Identify which cell holds the provided text, then report its [x, y] central coordinate. 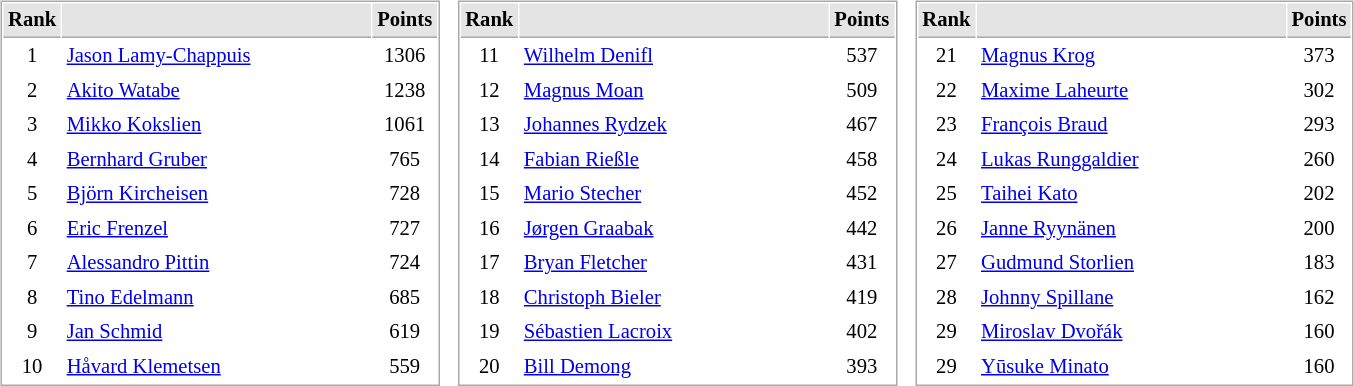
Lukas Runggaldier [1132, 160]
15 [490, 194]
1306 [405, 56]
Taihei Kato [1132, 194]
183 [1319, 262]
12 [490, 90]
17 [490, 262]
619 [405, 332]
260 [1319, 160]
François Braud [1132, 124]
13 [490, 124]
724 [405, 262]
Janne Ryynänen [1132, 228]
18 [490, 298]
14 [490, 160]
402 [862, 332]
Alessandro Pittin [216, 262]
Bernhard Gruber [216, 160]
Wilhelm Denifl [674, 56]
19 [490, 332]
Sébastien Lacroix [674, 332]
1061 [405, 124]
Christoph Bieler [674, 298]
Akito Watabe [216, 90]
373 [1319, 56]
1238 [405, 90]
Tino Edelmann [216, 298]
Maxime Laheurte [1132, 90]
20 [490, 366]
467 [862, 124]
11 [490, 56]
28 [946, 298]
Bryan Fletcher [674, 262]
4 [32, 160]
431 [862, 262]
509 [862, 90]
Magnus Moan [674, 90]
559 [405, 366]
27 [946, 262]
202 [1319, 194]
Johnny Spillane [1132, 298]
Gudmund Storlien [1132, 262]
3 [32, 124]
Eric Frenzel [216, 228]
21 [946, 56]
22 [946, 90]
10 [32, 366]
293 [1319, 124]
Mikko Kokslien [216, 124]
685 [405, 298]
765 [405, 160]
16 [490, 228]
200 [1319, 228]
Miroslav Dvořák [1132, 332]
Mario Stecher [674, 194]
23 [946, 124]
458 [862, 160]
Fabian Rießle [674, 160]
Jason Lamy-Chappuis [216, 56]
Jørgen Graabak [674, 228]
393 [862, 366]
Jan Schmid [216, 332]
Bill Demong [674, 366]
26 [946, 228]
302 [1319, 90]
5 [32, 194]
Björn Kircheisen [216, 194]
6 [32, 228]
419 [862, 298]
2 [32, 90]
Yūsuke Minato [1132, 366]
1 [32, 56]
728 [405, 194]
Johannes Rydzek [674, 124]
727 [405, 228]
452 [862, 194]
Magnus Krog [1132, 56]
8 [32, 298]
24 [946, 160]
537 [862, 56]
25 [946, 194]
7 [32, 262]
162 [1319, 298]
9 [32, 332]
442 [862, 228]
Håvard Klemetsen [216, 366]
